Search for the cell housing the specified text and yield its [x, y] center coordinate. 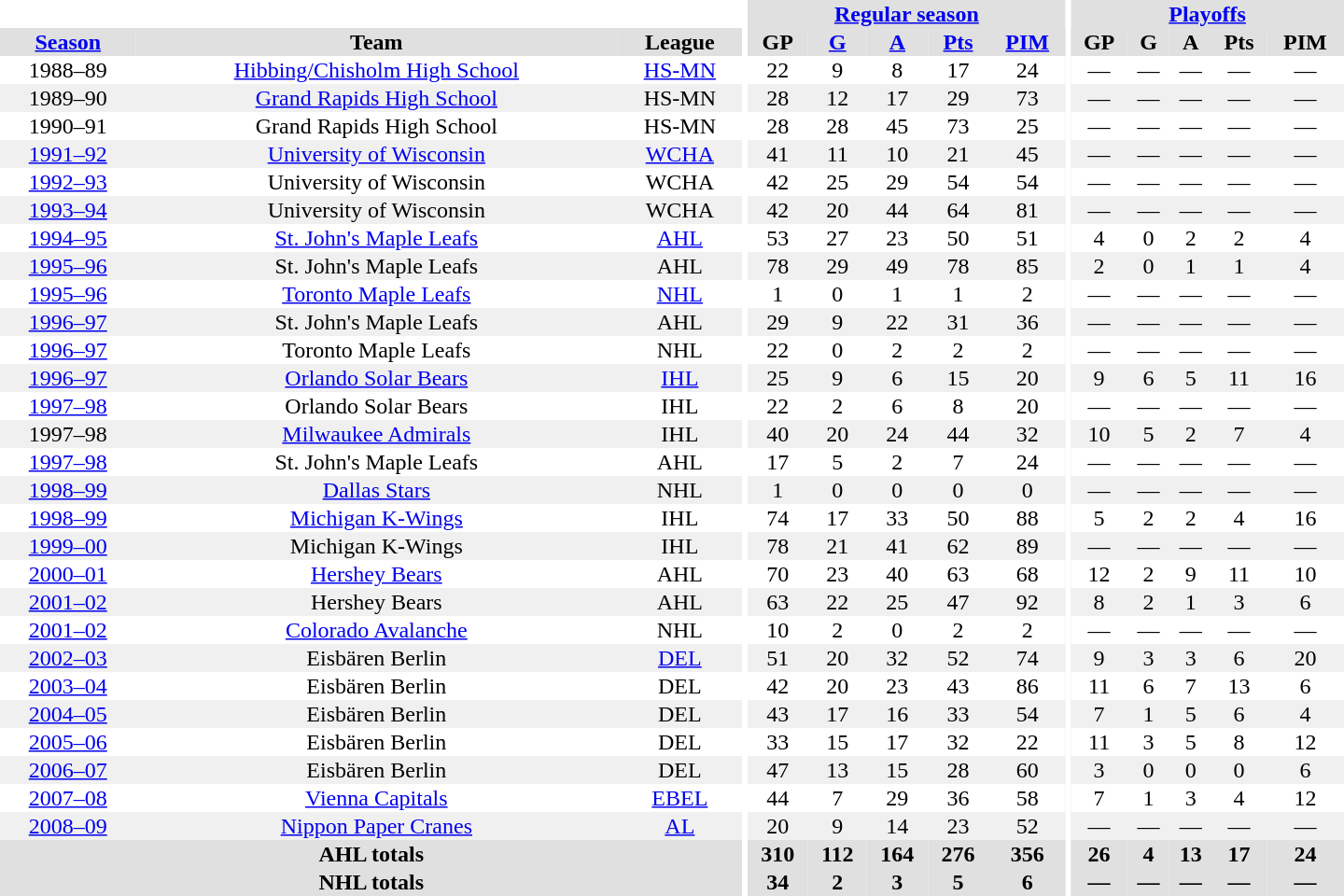
1992–93 [67, 182]
26 [1099, 854]
2003–04 [67, 686]
2006–07 [67, 770]
1991–92 [67, 154]
EBEL [679, 798]
34 [778, 882]
AHL totals [371, 854]
60 [1027, 770]
276 [958, 854]
164 [898, 854]
53 [778, 238]
31 [958, 322]
1993–94 [67, 210]
62 [958, 546]
1994–95 [67, 238]
356 [1027, 854]
1990–91 [67, 126]
Season [67, 42]
2002–03 [67, 658]
14 [898, 826]
1989–90 [67, 98]
Team [376, 42]
Dallas Stars [376, 490]
League [679, 42]
NHL totals [371, 882]
Vienna Capitals [376, 798]
2007–08 [67, 798]
2004–05 [67, 714]
92 [1027, 602]
2005–06 [67, 742]
Nippon Paper Cranes [376, 826]
Milwaukee Admirals [376, 434]
85 [1027, 266]
64 [958, 210]
68 [1027, 574]
Colorado Avalanche [376, 630]
1999–00 [67, 546]
86 [1027, 686]
58 [1027, 798]
AL [679, 826]
112 [838, 854]
49 [898, 266]
1988–89 [67, 70]
27 [838, 238]
Playoffs [1208, 14]
310 [778, 854]
Regular season [907, 14]
81 [1027, 210]
89 [1027, 546]
88 [1027, 518]
70 [778, 574]
Hibbing/Chisholm High School [376, 70]
2000–01 [67, 574]
2008–09 [67, 826]
